From the cell containing the given text, extract its center point as (x, y) coordinate. 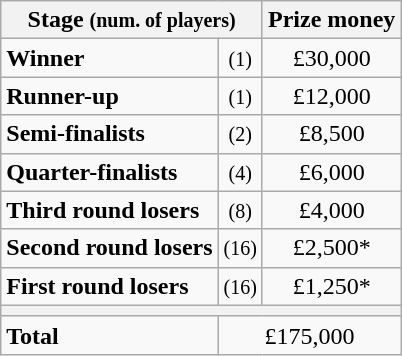
Total (110, 335)
£12,000 (331, 96)
Runner-up (110, 96)
Third round losers (110, 210)
£1,250* (331, 286)
Second round losers (110, 248)
Prize money (331, 20)
£2,500* (331, 248)
(8) (240, 210)
(4) (240, 172)
£6,000 (331, 172)
£30,000 (331, 58)
Stage (num. of players) (132, 20)
£175,000 (310, 335)
First round losers (110, 286)
Semi-finalists (110, 134)
Winner (110, 58)
(2) (240, 134)
Quarter-finalists (110, 172)
£8,500 (331, 134)
£4,000 (331, 210)
